Locate the cell with the specified text and output its (x, y) center coordinate. 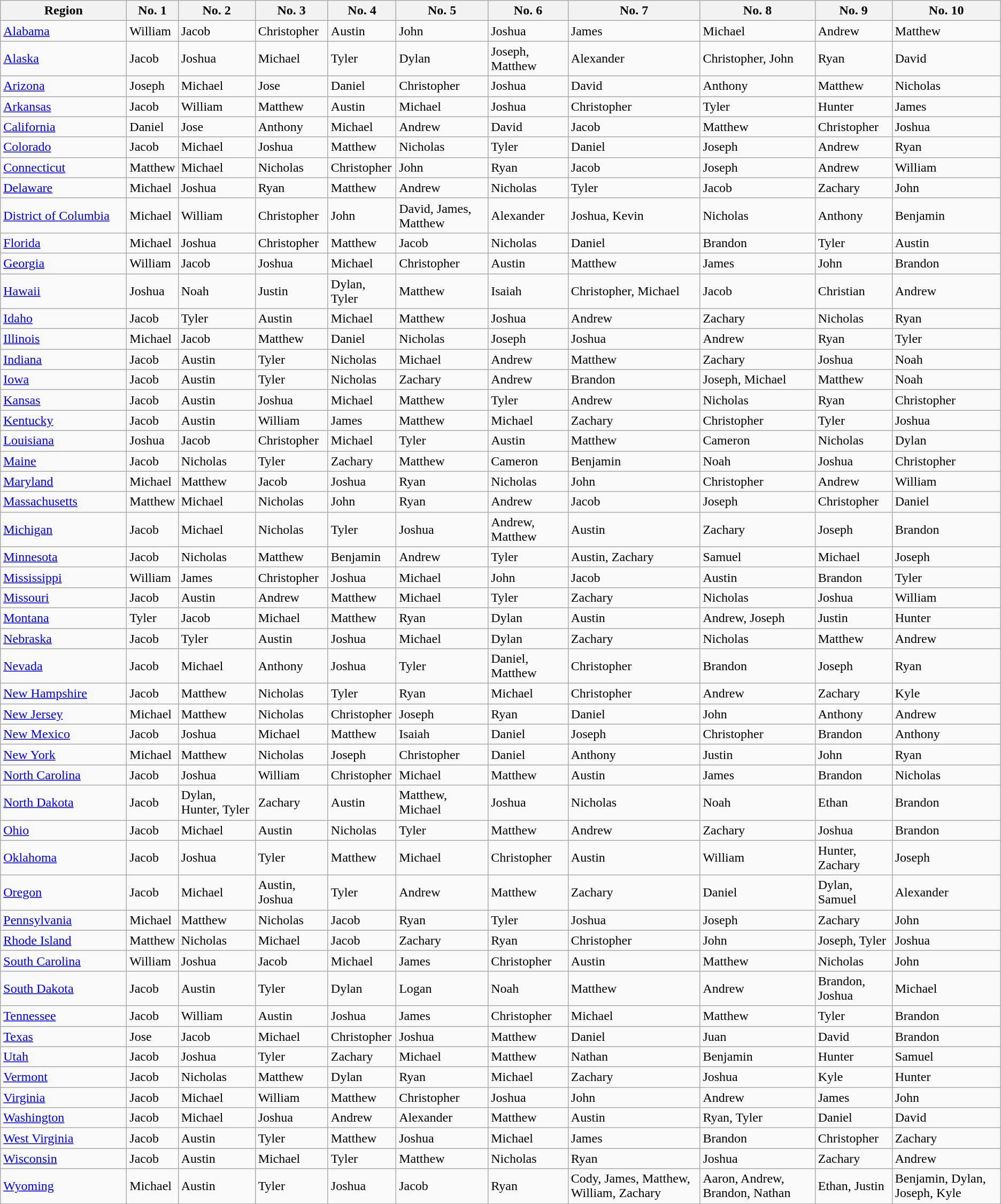
Mississippi (64, 577)
Alaska (64, 59)
North Dakota (64, 802)
Minnesota (64, 557)
No. 10 (946, 11)
Wisconsin (64, 1159)
No. 4 (361, 11)
Kansas (64, 400)
California (64, 127)
Cody, James, Matthew, William, Zachary (634, 1186)
No. 3 (291, 11)
Austin, Zachary (634, 557)
Joshua, Kevin (634, 215)
Tennessee (64, 1016)
Ohio (64, 830)
No. 2 (217, 11)
Austin, Joshua (291, 892)
Daniel, Matthew (528, 666)
Arkansas (64, 106)
North Carolina (64, 775)
New Jersey (64, 714)
Brandon, Joshua (853, 988)
Juan (757, 1036)
No. 1 (152, 11)
David, James, Matthew (442, 215)
Alabama (64, 31)
Logan (442, 988)
Benjamin, Dylan, Joseph, Kyle (946, 1186)
Idaho (64, 319)
Oklahoma (64, 858)
Nevada (64, 666)
Christopher, John (757, 59)
Florida (64, 243)
Christian (853, 291)
Nebraska (64, 638)
Dylan, Hunter, Tyler (217, 802)
No. 7 (634, 11)
Ethan, Justin (853, 1186)
Nathan (634, 1057)
No. 9 (853, 11)
Missouri (64, 597)
Vermont (64, 1077)
Michigan (64, 530)
Rhode Island (64, 940)
New Mexico (64, 734)
Utah (64, 1057)
West Virginia (64, 1138)
South Dakota (64, 988)
Maine (64, 461)
Christopher, Michael (634, 291)
New York (64, 755)
Washington (64, 1118)
Illinois (64, 339)
Kentucky (64, 420)
Delaware (64, 188)
Maryland (64, 481)
Hunter, Zachary (853, 858)
Ryan, Tyler (757, 1118)
Virginia (64, 1098)
Massachusetts (64, 502)
Dylan, Tyler (361, 291)
New Hampshire (64, 694)
South Carolina (64, 961)
Aaron, Andrew, Brandon, Nathan (757, 1186)
Andrew, Joseph (757, 618)
Matthew, Michael (442, 802)
Andrew, Matthew (528, 530)
Joseph, Tyler (853, 940)
Montana (64, 618)
Joseph, Michael (757, 380)
Region (64, 11)
District of Columbia (64, 215)
Iowa (64, 380)
No. 8 (757, 11)
Hawaii (64, 291)
Pennsylvania (64, 920)
Dylan, Samuel (853, 892)
Ethan (853, 802)
Louisiana (64, 441)
Arizona (64, 86)
Georgia (64, 263)
Texas (64, 1036)
Colorado (64, 147)
No. 5 (442, 11)
Indiana (64, 359)
Joseph, Matthew (528, 59)
No. 6 (528, 11)
Oregon (64, 892)
Connecticut (64, 167)
Wyoming (64, 1186)
